Extract the [x, y] coordinate from the center of the cell holding the provided text.  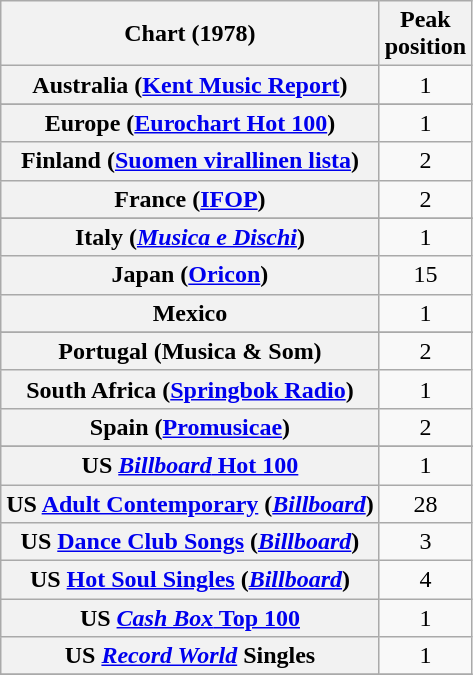
US Billboard Hot 100 [190, 465]
3 [425, 542]
US Hot Soul Singles (Billboard) [190, 580]
Mexico [190, 313]
Spain (Promusicae) [190, 427]
4 [425, 580]
France (IFOP) [190, 199]
Australia (Kent Music Report) [190, 85]
15 [425, 275]
Chart (1978) [190, 34]
Peakposition [425, 34]
Japan (Oricon) [190, 275]
Italy (Musica e Dischi) [190, 237]
US Adult Contemporary (Billboard) [190, 503]
Finland (Suomen virallinen lista) [190, 161]
US Cash Box Top 100 [190, 618]
US Dance Club Songs (Billboard) [190, 542]
Europe (Eurochart Hot 100) [190, 123]
US Record World Singles [190, 656]
28 [425, 503]
South Africa (Springbok Radio) [190, 389]
Portugal (Musica & Som) [190, 351]
